Detect which cell encompasses the target text, then output its (X, Y) center coordinate. 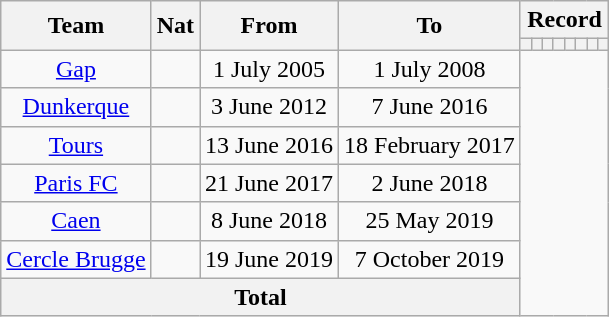
Team (76, 26)
25 May 2019 (430, 221)
7 October 2019 (430, 259)
Dunkerque (76, 107)
8 June 2018 (270, 221)
To (430, 26)
Nat (175, 26)
Gap (76, 69)
2 June 2018 (430, 183)
3 June 2012 (270, 107)
Total (261, 297)
1 July 2005 (270, 69)
Cercle Brugge (76, 259)
21 June 2017 (270, 183)
From (270, 26)
Paris FC (76, 183)
Record (564, 20)
Caen (76, 221)
13 June 2016 (270, 145)
18 February 2017 (430, 145)
19 June 2019 (270, 259)
1 July 2008 (430, 69)
7 June 2016 (430, 107)
Tours (76, 145)
